From the cell containing the given text, extract its center point as [X, Y] coordinate. 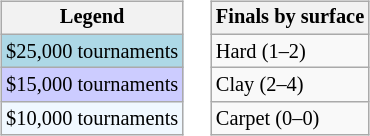
Finals by surface [290, 18]
$10,000 tournaments [92, 119]
$25,000 tournaments [92, 51]
Clay (2–4) [290, 85]
$15,000 tournaments [92, 85]
Carpet (0–0) [290, 119]
Legend [92, 18]
Hard (1–2) [290, 51]
